Provide the [x, y] coordinate of the cell's center where the given text is located.  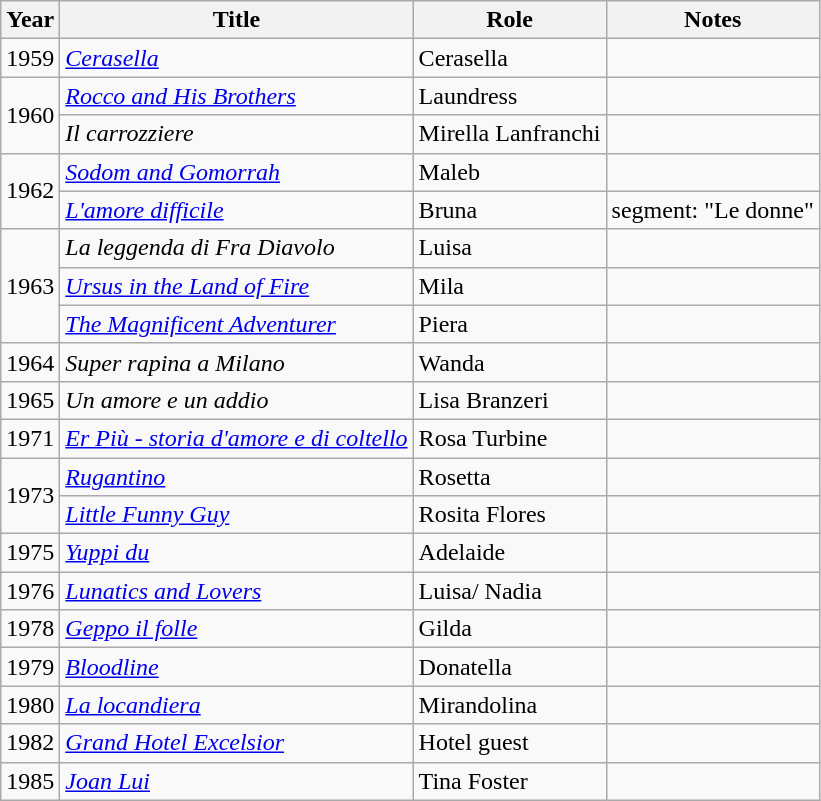
Mirandolina [510, 705]
Gilda [510, 629]
Rosa Turbine [510, 438]
Mila [510, 286]
La leggenda di Fra Diavolo [236, 248]
L'amore difficile [236, 210]
Rosetta [510, 477]
1980 [30, 705]
Maleb [510, 172]
Luisa [510, 248]
1962 [30, 191]
Luisa/ Nadia [510, 591]
1982 [30, 743]
The Magnificent Adventurer [236, 324]
Lisa Branzeri [510, 400]
Hotel guest [510, 743]
Mirella Lanfranchi [510, 134]
Sodom and Gomorrah [236, 172]
1985 [30, 781]
1965 [30, 400]
Rocco and His Brothers [236, 96]
1959 [30, 58]
Notes [712, 20]
Super rapina a Milano [236, 362]
Year [30, 20]
Il carrozziere [236, 134]
1963 [30, 286]
Un amore e un addio [236, 400]
1975 [30, 553]
Title [236, 20]
Little Funny Guy [236, 515]
Joan Lui [236, 781]
1978 [30, 629]
segment: "Le donne" [712, 210]
Yuppi du [236, 553]
Wanda [510, 362]
1964 [30, 362]
Tina Foster [510, 781]
1976 [30, 591]
1960 [30, 115]
Er Più - storia d'amore e di coltello [236, 438]
Adelaide [510, 553]
Grand Hotel Excelsior [236, 743]
1979 [30, 667]
Piera [510, 324]
Donatella [510, 667]
Bloodline [236, 667]
1971 [30, 438]
Rugantino [236, 477]
1973 [30, 496]
Geppo il folle [236, 629]
Laundress [510, 96]
Ursus in the Land of Fire [236, 286]
Role [510, 20]
Bruna [510, 210]
Rosita Flores [510, 515]
Lunatics and Lovers [236, 591]
La locandiera [236, 705]
